Search for the cell housing the specified text and yield its (X, Y) center coordinate. 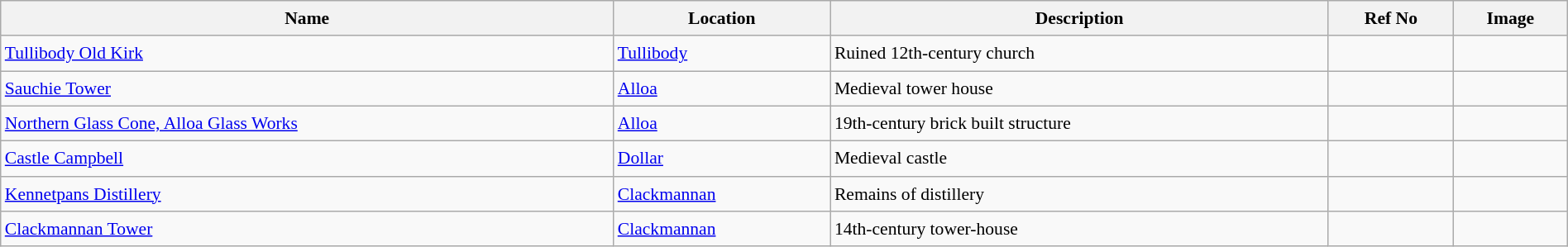
14th-century tower-house (1079, 230)
Tullibody Old Kirk (308, 55)
Location (722, 18)
Sauchie Tower (308, 89)
Image (1510, 18)
Castle Campbell (308, 159)
Clackmannan Tower (308, 230)
Description (1079, 18)
Ruined 12th-century church (1079, 55)
Medieval castle (1079, 159)
Name (308, 18)
Ref No (1391, 18)
Dollar (722, 159)
Remains of distillery (1079, 195)
Medieval tower house (1079, 89)
Tullibody (722, 55)
Northern Glass Cone, Alloa Glass Works (308, 124)
Kennetpans Distillery (308, 195)
19th-century brick built structure (1079, 124)
